Extract the [X, Y] coordinate from the center of the cell holding the provided text.  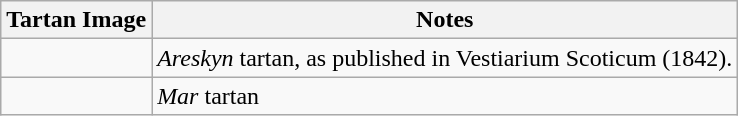
Areskyn tartan, as published in Vestiarium Scoticum (1842). [445, 58]
Mar tartan [445, 96]
Notes [445, 20]
Tartan Image [76, 20]
